Identify which cell holds the provided text, then report its [x, y] central coordinate. 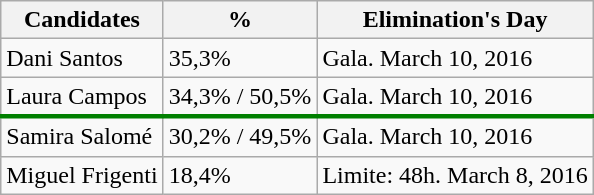
Miguel Frigenti [82, 175]
34,3% / 50,5% [240, 97]
35,3% [240, 58]
Limite: 48h. March 8, 2016 [455, 175]
30,2% / 49,5% [240, 136]
Dani Santos [82, 58]
Samira Salomé [82, 136]
Elimination's Day [455, 20]
Candidates [82, 20]
Laura Campos [82, 97]
18,4% [240, 175]
% [240, 20]
